For the text-containing cell, return its midpoint in (x, y) coordinate format. 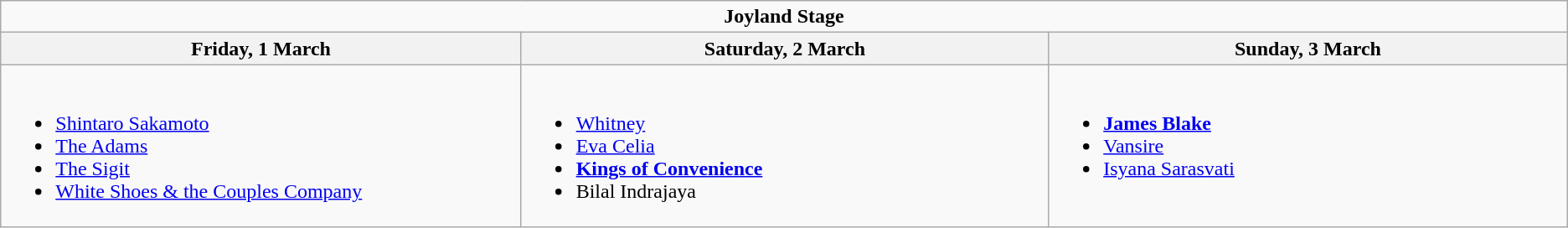
Shintaro SakamotoThe AdamsThe SigitWhite Shoes & the Couples Company (261, 146)
Saturday, 2 March (785, 49)
Sunday, 3 March (1308, 49)
James BlakeVansireIsyana Sarasvati (1308, 146)
Joyland Stage (784, 17)
Friday, 1 March (261, 49)
WhitneyEva CeliaKings of ConvenienceBilal Indrajaya (785, 146)
